Provide the (X, Y) coordinate of the cell's center where the given text is located.  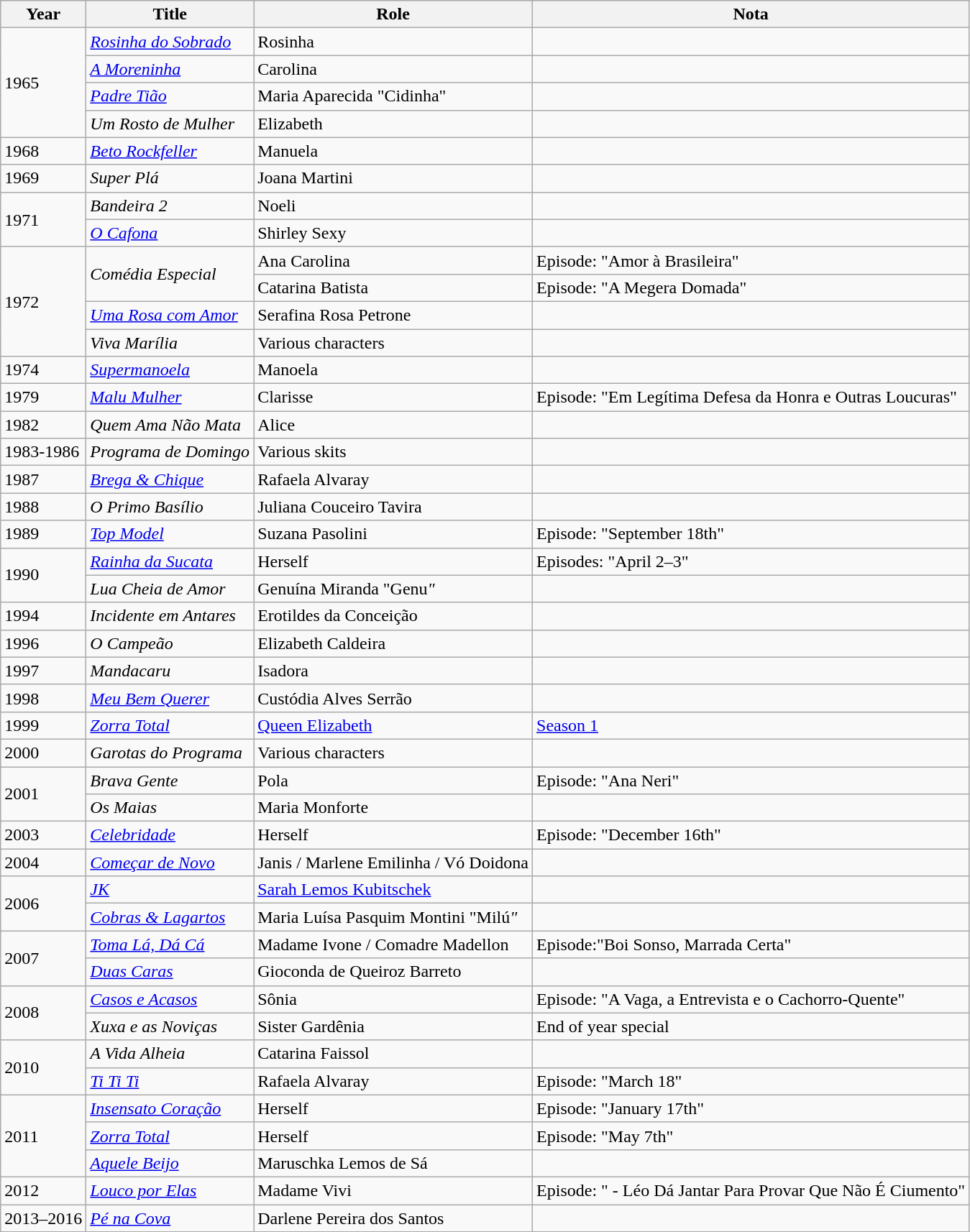
1974 (43, 370)
1996 (43, 643)
Pola (393, 780)
Top Model (170, 534)
2004 (43, 863)
Episode: "May 7th" (751, 1136)
1997 (43, 671)
Celebridade (170, 835)
Duas Caras (170, 972)
Year (43, 14)
Ana Carolina (393, 260)
Elizabeth (393, 124)
Aquele Beijo (170, 1163)
Incidente em Antares (170, 616)
Episodes: "April 2–3" (751, 561)
Viva Marília (170, 343)
Juliana Couceiro Tavira (393, 507)
Genuína Miranda "Genu" (393, 589)
2012 (43, 1190)
1998 (43, 698)
Janis / Marlene Emilinha / Vó Doidona (393, 863)
Maria Luísa Pasquim Montini "Milú" (393, 917)
Super Plá (170, 178)
Queen Elizabeth (393, 725)
Rosinha do Sobrado (170, 42)
Malu Mulher (170, 397)
Programa de Domingo (170, 452)
Madame Vivi (393, 1190)
1983-1986 (43, 452)
1965 (43, 83)
Beto Rockfeller (170, 151)
O Campeão (170, 643)
Quem Ama Não Mata (170, 425)
Suzana Pasolini (393, 534)
Maria Aparecida "Cidinha" (393, 96)
Rosinha (393, 42)
Comédia Especial (170, 274)
1989 (43, 534)
Bandeira 2 (170, 206)
2003 (43, 835)
1971 (43, 219)
Season 1 (751, 725)
A Vida Alheia (170, 1054)
Meu Bem Querer (170, 698)
1987 (43, 479)
Insensato Coração (170, 1108)
1982 (43, 425)
Episode: "December 16th" (751, 835)
Os Maias (170, 808)
Episode: "A Megera Domada" (751, 288)
Catarina Faissol (393, 1054)
Serafina Rosa Petrone (393, 315)
1968 (43, 151)
Shirley Sexy (393, 233)
Brava Gente (170, 780)
Lua Cheia de Amor (170, 589)
Isadora (393, 671)
Episode:"Boi Sonso, Marrada Certa" (751, 944)
Padre Tião (170, 96)
Supermanoela (170, 370)
Mandacaru (170, 671)
Xuxa e as Noviças (170, 1026)
Episode: "January 17th" (751, 1108)
Elizabeth Caldeira (393, 643)
Carolina (393, 69)
Sister Gardênia (393, 1026)
Joana Martini (393, 178)
O Cafona (170, 233)
Gioconda de Queiroz Barreto (393, 972)
JK (170, 890)
2006 (43, 904)
Role (393, 14)
2000 (43, 753)
Clarisse (393, 397)
Sarah Lemos Kubitschek (393, 890)
Louco por Elas (170, 1190)
2001 (43, 794)
Começar de Novo (170, 863)
2008 (43, 1013)
Brega & Chique (170, 479)
A Moreninha (170, 69)
Episode: "Ana Neri" (751, 780)
Garotas do Programa (170, 753)
2010 (43, 1067)
Cobras & Lagartos (170, 917)
Ti Ti Ti (170, 1081)
2011 (43, 1136)
Maria Monforte (393, 808)
Madame Ivone / Comadre Madellon (393, 944)
Episode: "September 18th" (751, 534)
Catarina Batista (393, 288)
Uma Rosa com Amor (170, 315)
2013–2016 (43, 1218)
1979 (43, 397)
Manoela (393, 370)
Noeli (393, 206)
Custódia Alves Serrão (393, 698)
End of year special (751, 1026)
Darlene Pereira dos Santos (393, 1218)
Nota (751, 14)
Pé na Cova (170, 1218)
Alice (393, 425)
Manuela (393, 151)
1969 (43, 178)
Various skits (393, 452)
1990 (43, 575)
1999 (43, 725)
1972 (43, 301)
2007 (43, 958)
Title (170, 14)
Episode: " - Léo Dá Jantar Para Provar Que Não É Ciumento" (751, 1190)
1994 (43, 616)
Episode: "Amor à Brasileira" (751, 260)
Episode: "Em Legítima Defesa da Honra e Outras Loucuras" (751, 397)
Rainha da Sucata (170, 561)
Toma Lá, Dá Cá (170, 944)
Erotildes da Conceição (393, 616)
Episode: "A Vaga, a Entrevista e o Cachorro-Quente" (751, 999)
Um Rosto de Mulher (170, 124)
Casos e Acasos (170, 999)
Maruschka Lemos de Sá (393, 1163)
1988 (43, 507)
O Primo Basílio (170, 507)
Sônia (393, 999)
Episode: "March 18" (751, 1081)
